Extract the (X, Y) coordinate from the center of the cell holding the provided text.  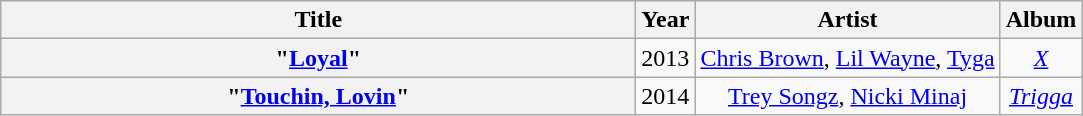
"Loyal" (318, 58)
Trey Songz, Nicki Minaj (848, 96)
2014 (666, 96)
Year (666, 20)
Artist (848, 20)
Trigga (1041, 96)
Chris Brown, Lil Wayne, Tyga (848, 58)
"Touchin, Lovin" (318, 96)
Album (1041, 20)
X (1041, 58)
Title (318, 20)
2013 (666, 58)
